Provide the [x, y] coordinate of the cell's center where the given text is located.  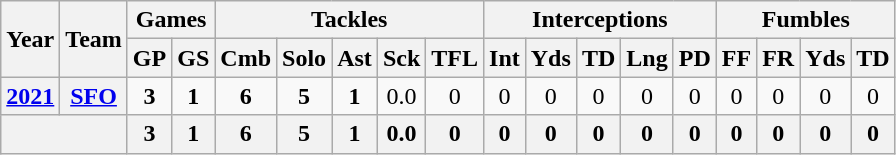
Int [505, 58]
Team [94, 39]
SFO [94, 96]
Solo [304, 58]
Tackles [350, 20]
Games [170, 20]
GP [149, 58]
Lng [647, 58]
PD [694, 58]
GS [194, 58]
Fumbles [806, 20]
Ast [355, 58]
Year [30, 39]
FR [778, 58]
Cmb [246, 58]
TFL [455, 58]
Interceptions [600, 20]
Sck [401, 58]
FF [736, 58]
2021 [30, 96]
